Locate the cell with the specified text and output its [x, y] center coordinate. 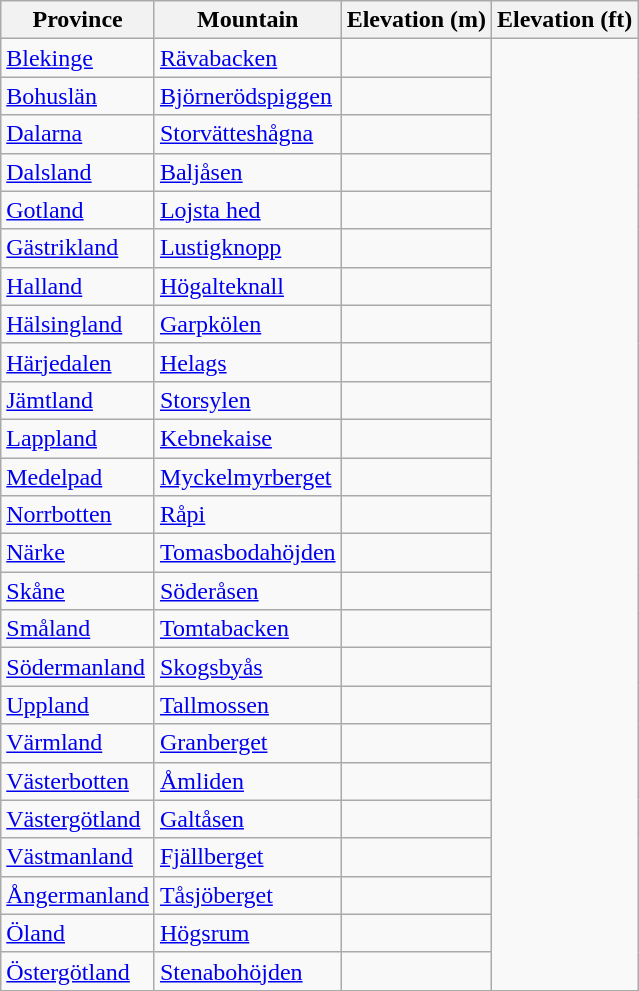
Södermanland [78, 667]
Kebnekaise [248, 438]
Tomtabacken [248, 629]
Östergötland [78, 971]
Björnerödspiggen [248, 96]
Tallmossen [248, 705]
Tomasbodahöjden [248, 553]
Fjällberget [248, 857]
Närke [78, 553]
Blekinge [78, 58]
Uppland [78, 705]
Myckelmyrberget [248, 477]
Västergötland [78, 819]
Lappland [78, 438]
Jämtland [78, 400]
Stenabohöjden [248, 971]
Granberget [248, 743]
Lustigknopp [248, 248]
Öland [78, 933]
Skogsbyås [248, 667]
Helags [248, 362]
Ångermanland [78, 895]
Härjedalen [78, 362]
Norrbotten [78, 515]
Högsrum [248, 933]
Elevation (m) [416, 20]
Högalteknall [248, 286]
Tåsjöberget [248, 895]
Mountain [248, 20]
Bohuslän [78, 96]
Västmanland [78, 857]
Halland [78, 286]
Värmland [78, 743]
Elevation (ft) [564, 20]
Gästrikland [78, 248]
Medelpad [78, 477]
Söderåsen [248, 591]
Province [78, 20]
Skåne [78, 591]
Dalsland [78, 172]
Gotland [78, 210]
Galtåsen [248, 819]
Dalarna [78, 134]
Råpi [248, 515]
Garpkölen [248, 324]
Västerbotten [78, 781]
Storvätteshågna [248, 134]
Hälsingland [78, 324]
Lojsta hed [248, 210]
Baljåsen [248, 172]
Småland [78, 629]
Åmliden [248, 781]
Rävabacken [248, 58]
Storsylen [248, 400]
